Scan for the cell matching the given text and deliver its [x, y] coordinate at center. 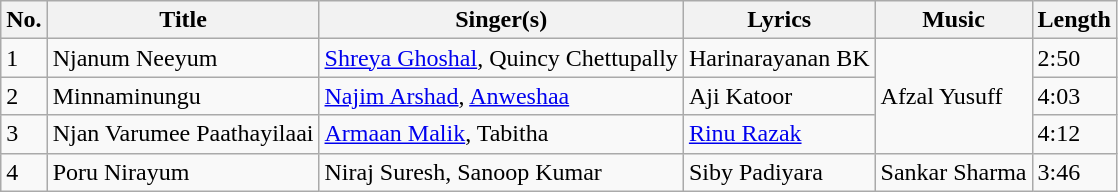
Niraj Suresh, Sanoop Kumar [501, 172]
Rinu Razak [779, 134]
Title [183, 20]
Lyrics [779, 20]
4:03 [1074, 96]
Harinarayanan BK [779, 58]
4:12 [1074, 134]
1 [24, 58]
2 [24, 96]
3 [24, 134]
Singer(s) [501, 20]
Shreya Ghoshal, Quincy Chettupally [501, 58]
Njanum Neeyum [183, 58]
Sankar Sharma [954, 172]
Aji Katoor [779, 96]
Music [954, 20]
3:46 [1074, 172]
2:50 [1074, 58]
Minnaminungu [183, 96]
4 [24, 172]
Siby Padiyara [779, 172]
Poru Nirayum [183, 172]
No. [24, 20]
Length [1074, 20]
Afzal Yusuff [954, 96]
Njan Varumee Paathayilaai [183, 134]
Armaan Malik, Tabitha [501, 134]
Najim Arshad, Anweshaa [501, 96]
